Return the (x, y) coordinate for the center point of the cell that contains the specified text.  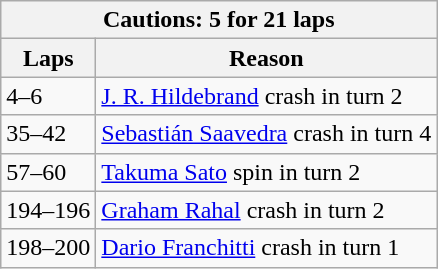
Laps (48, 58)
Cautions: 5 for 21 laps (219, 20)
Sebastián Saavedra crash in turn 4 (266, 134)
194–196 (48, 210)
Dario Franchitti crash in turn 1 (266, 248)
J. R. Hildebrand crash in turn 2 (266, 96)
4–6 (48, 96)
35–42 (48, 134)
Takuma Sato spin in turn 2 (266, 172)
198–200 (48, 248)
57–60 (48, 172)
Graham Rahal crash in turn 2 (266, 210)
Reason (266, 58)
